Return (X, Y) of the center of cell containing provided text 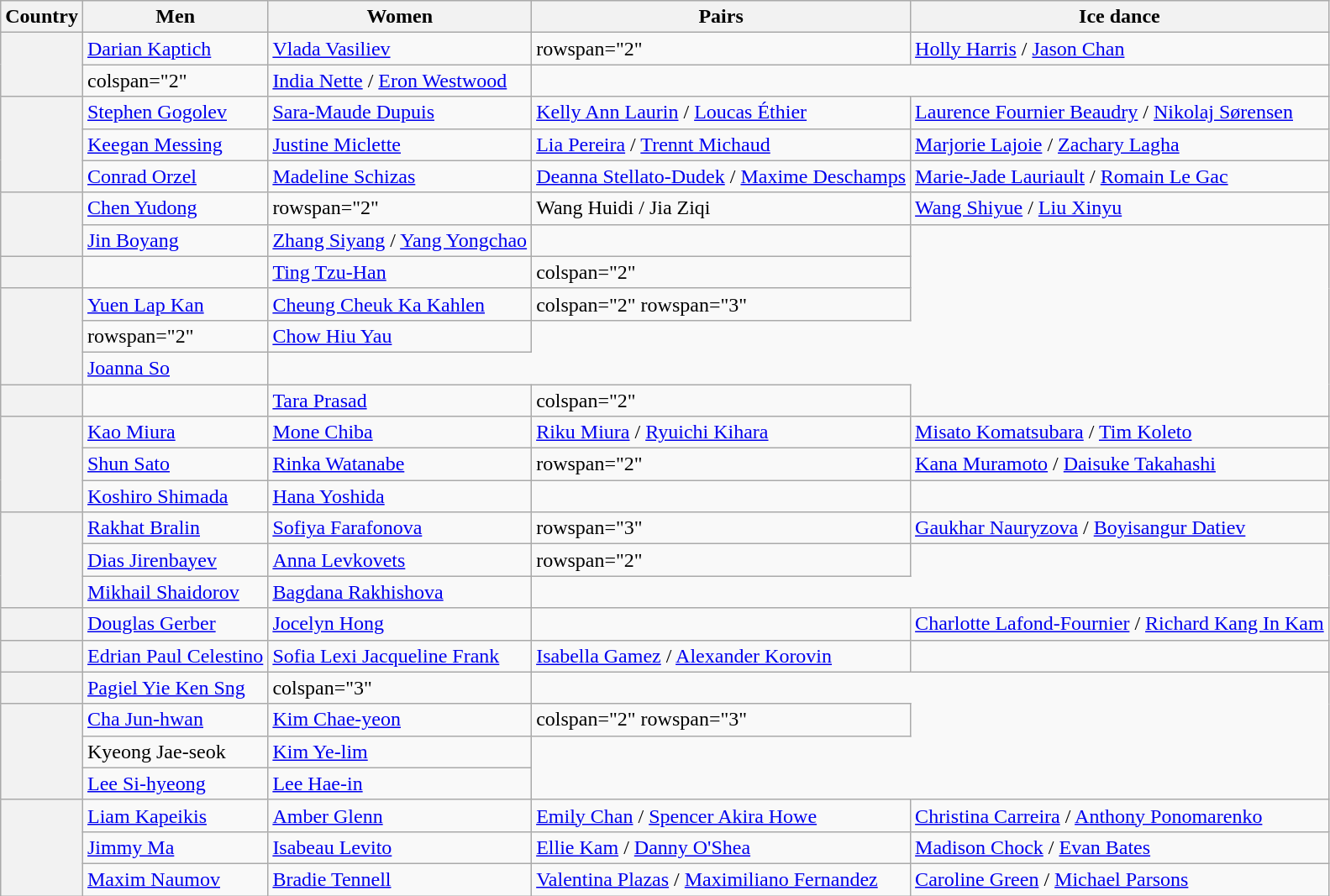
Keegan Messing (175, 144)
Lia Pereira / Trennt Michaud (721, 144)
Amber Glenn (400, 815)
Cheung Cheuk Ka Kahlen (400, 304)
Conrad Orzel (175, 176)
Sofiya Farafonova (400, 528)
Men (175, 17)
colspan="3" (400, 688)
Tara Prasad (400, 401)
Kana Muramoto / Daisuke Takahashi (1120, 464)
Chow Hiu Yau (400, 336)
Ice dance (1120, 17)
Mone Chiba (400, 432)
Wang Huidi / Jia Ziqi (721, 208)
Valentina Plazas / Maximiliano Fernandez (721, 879)
Bradie Tennell (400, 879)
Wang Shiyue / Liu Xinyu (1120, 208)
Jocelyn Hong (400, 624)
Liam Kapeikis (175, 815)
Cha Jun-hwan (175, 720)
Emily Chan / Spencer Akira Howe (721, 815)
Isabeau Levito (400, 847)
Douglas Gerber (175, 624)
Maxim Naumov (175, 879)
Pairs (721, 17)
Misato Komatsubara / Tim Koleto (1120, 432)
Bagdana Rakhishova (400, 592)
Isabella Gamez / Alexander Korovin (721, 656)
Justine Miclette (400, 144)
Stephen Gogolev (175, 113)
Rinka Watanabe (400, 464)
Kao Miura (175, 432)
Christina Carreira / Anthony Ponomarenko (1120, 815)
Kyeong Jae-seok (175, 752)
Country (42, 17)
Kelly Ann Laurin / Loucas Éthier (721, 113)
India Nette / Eron Westwood (400, 81)
Caroline Green / Michael Parsons (1120, 879)
Jimmy Ma (175, 847)
Ellie Kam / Danny O'Shea (721, 847)
Gaukhar Nauryzova / Boyisangur Datiev (1120, 528)
Dias Jirenbayev (175, 560)
Jin Boyang (175, 240)
Lee Hae-in (400, 783)
Zhang Siyang / Yang Yongchao (400, 240)
Marjorie Lajoie / Zachary Lagha (1120, 144)
Holly Harris / Jason Chan (1120, 49)
Ting Tzu-Han (400, 272)
Kim Chae-yeon (400, 720)
Darian Kaptich (175, 49)
Vlada Vasiliev (400, 49)
Koshiro Shimada (175, 496)
Charlotte Lafond-Fournier / Richard Kang In Kam (1120, 624)
Women (400, 17)
Laurence Fournier Beaudry / Nikolaj Sørensen (1120, 113)
Kim Ye-lim (400, 752)
Shun Sato (175, 464)
Rakhat Bralin (175, 528)
Edrian Paul Celestino (175, 656)
Sofia Lexi Jacqueline Frank (400, 656)
Deanna Stellato-Dudek / Maxime Deschamps (721, 176)
Marie-Jade Lauriault / Romain Le Gac (1120, 176)
Madison Chock / Evan Bates (1120, 847)
Mikhail Shaidorov (175, 592)
Madeline Schizas (400, 176)
Yuen Lap Kan (175, 304)
rowspan="3" (721, 528)
Hana Yoshida (400, 496)
Chen Yudong (175, 208)
Joanna So (175, 368)
Sara-Maude Dupuis (400, 113)
Lee Si-hyeong (175, 783)
Pagiel Yie Ken Sng (175, 688)
Riku Miura / Ryuichi Kihara (721, 432)
Anna Levkovets (400, 560)
